Capture the cell that displays the provided text and extract its (X, Y) central coordinate. 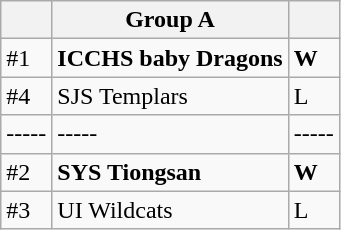
#3 (26, 210)
UI Wildcats (170, 210)
SYS Tiongsan (170, 172)
#4 (26, 96)
Group A (170, 20)
SJS Templars (170, 96)
#1 (26, 58)
#2 (26, 172)
ICCHS baby Dragons (170, 58)
